Determine the [X, Y] coordinate at the center of the cell enclosing the given text.  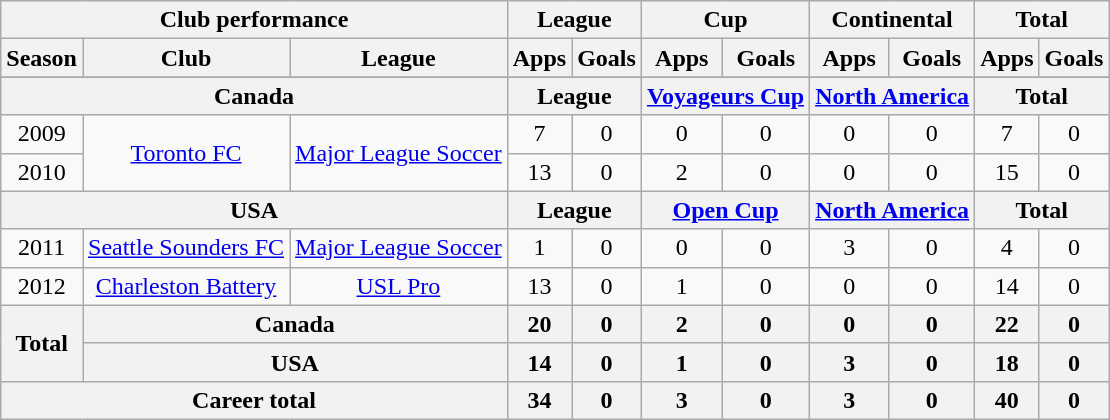
2011 [42, 248]
USL Pro [399, 286]
Career total [254, 400]
Open Cup [725, 210]
Club [186, 58]
40 [1007, 400]
18 [1007, 362]
4 [1007, 248]
Voyageurs Cup [725, 96]
Seattle Sounders FC [186, 248]
2010 [42, 172]
2009 [42, 134]
20 [539, 324]
22 [1007, 324]
Club performance [254, 20]
Toronto FC [186, 153]
34 [539, 400]
2012 [42, 286]
Continental [892, 20]
15 [1007, 172]
Charleston Battery [186, 286]
Season [42, 58]
Cup [725, 20]
